Find where the given text appears and provide that cell's center as [X, Y] coordinate. 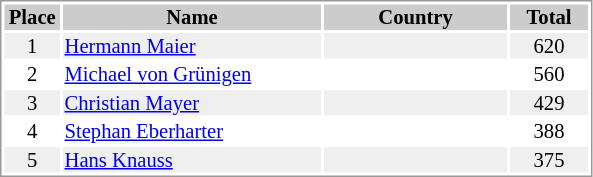
375 [549, 160]
560 [549, 75]
Michael von Grünigen [192, 75]
388 [549, 131]
429 [549, 103]
Hans Knauss [192, 160]
3 [32, 103]
Name [192, 17]
Stephan Eberharter [192, 131]
Hermann Maier [192, 46]
4 [32, 131]
Total [549, 17]
2 [32, 75]
Place [32, 17]
Country [416, 17]
620 [549, 46]
1 [32, 46]
Christian Mayer [192, 103]
5 [32, 160]
